Return (x, y) of the center of cell containing provided text 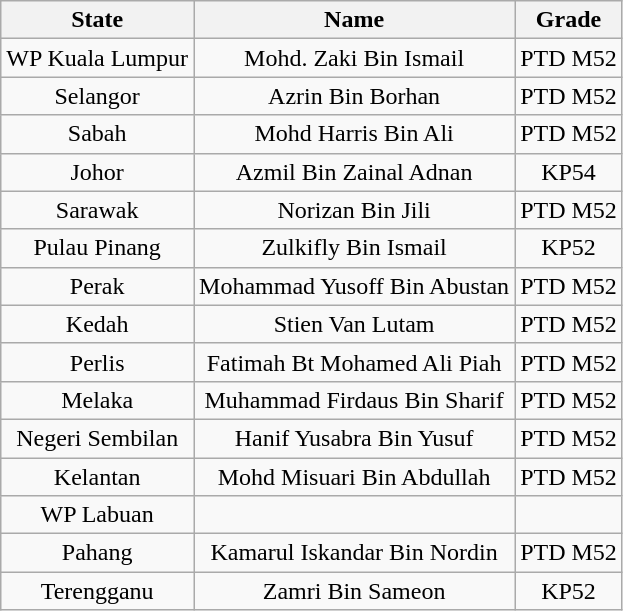
Kedah (98, 324)
WP Labuan (98, 515)
WP Kuala Lumpur (98, 58)
Mohd Misuari Bin Abdullah (354, 477)
Zamri Bin Sameon (354, 591)
Sabah (98, 134)
Kamarul Iskandar Bin Nordin (354, 553)
Negeri Sembilan (98, 438)
Azrin Bin Borhan (354, 96)
Muhammad Firdaus Bin Sharif (354, 400)
Sarawak (98, 210)
Grade (569, 20)
Pahang (98, 553)
Name (354, 20)
Mohd Harris Bin Ali (354, 134)
Johor (98, 172)
State (98, 20)
Perlis (98, 362)
Stien Van Lutam (354, 324)
Perak (98, 286)
Kelantan (98, 477)
Pulau Pinang (98, 248)
Norizan Bin Jili (354, 210)
Fatimah Bt Mohamed Ali Piah (354, 362)
Terengganu (98, 591)
Zulkifly Bin Ismail (354, 248)
Selangor (98, 96)
Azmil Bin Zainal Adnan (354, 172)
Mohd. Zaki Bin Ismail (354, 58)
Melaka (98, 400)
KP54 (569, 172)
Hanif Yusabra Bin Yusuf (354, 438)
Mohammad Yusoff Bin Abustan (354, 286)
